Search for the cell housing the specified text and yield its (X, Y) center coordinate. 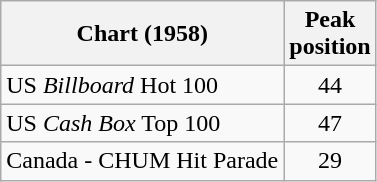
US Cash Box Top 100 (142, 123)
47 (330, 123)
Peakposition (330, 34)
29 (330, 161)
Chart (1958) (142, 34)
Canada - CHUM Hit Parade (142, 161)
44 (330, 85)
US Billboard Hot 100 (142, 85)
